Pinpoint the cell where the given text exists, returning its (X, Y) midpoint coordinate. 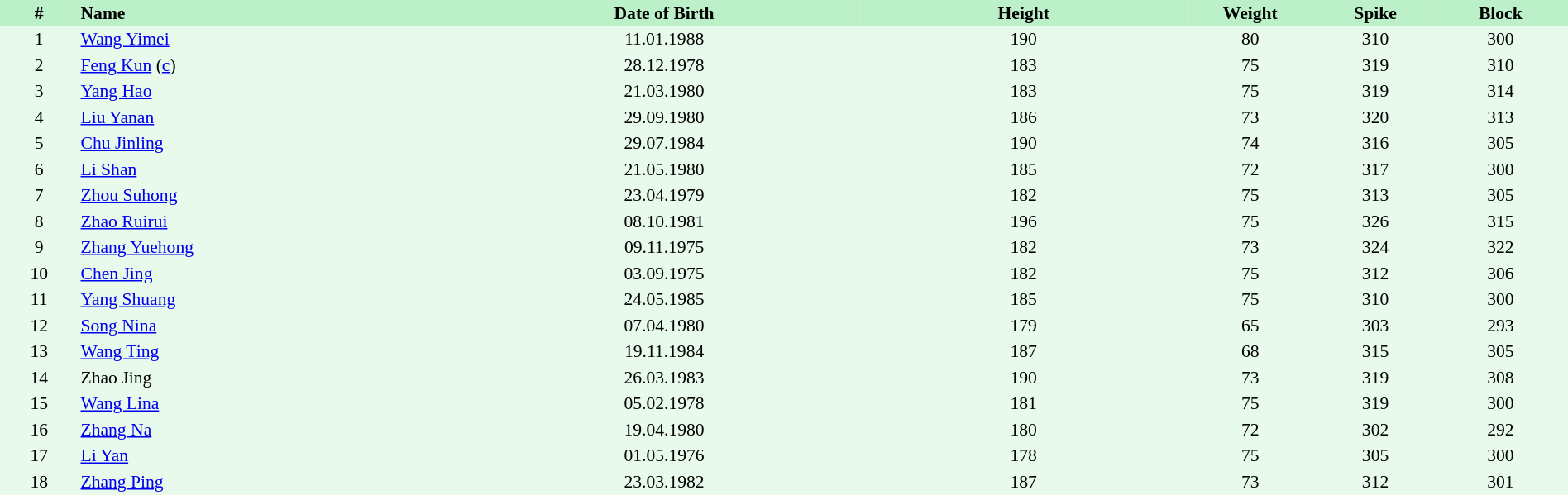
12 (39, 326)
317 (1374, 169)
18 (39, 482)
7 (39, 195)
Name (273, 13)
23.04.1979 (664, 195)
28.12.1978 (664, 65)
179 (1024, 326)
29.07.1984 (664, 144)
Yang Hao (273, 91)
5 (39, 144)
Wang Lina (273, 403)
80 (1250, 40)
Zhou Suhong (273, 195)
24.05.1985 (664, 299)
Wang Ting (273, 352)
Wang Yimei (273, 40)
Liu Yanan (273, 117)
1 (39, 40)
6 (39, 169)
07.04.1980 (664, 326)
Weight (1250, 13)
180 (1024, 430)
23.03.1982 (664, 482)
322 (1500, 248)
316 (1374, 144)
Song Nina (273, 326)
05.02.1978 (664, 403)
15 (39, 403)
Date of Birth (664, 13)
65 (1250, 326)
Chu Jinling (273, 144)
Zhang Yuehong (273, 248)
292 (1500, 430)
16 (39, 430)
Zhang Ping (273, 482)
2 (39, 65)
11 (39, 299)
74 (1250, 144)
9 (39, 248)
03.09.1975 (664, 274)
26.03.1983 (664, 378)
11.01.1988 (664, 40)
Spike (1374, 13)
13 (39, 352)
08.10.1981 (664, 221)
181 (1024, 403)
17 (39, 456)
09.11.1975 (664, 248)
186 (1024, 117)
01.05.1976 (664, 456)
Zhao Ruirui (273, 221)
314 (1500, 91)
196 (1024, 221)
324 (1374, 248)
301 (1500, 482)
Chen Jing (273, 274)
Li Yan (273, 456)
3 (39, 91)
Yang Shuang (273, 299)
4 (39, 117)
# (39, 13)
19.11.1984 (664, 352)
21.03.1980 (664, 91)
320 (1374, 117)
68 (1250, 352)
14 (39, 378)
10 (39, 274)
303 (1374, 326)
326 (1374, 221)
Height (1024, 13)
21.05.1980 (664, 169)
Block (1500, 13)
Li Shan (273, 169)
Zhang Na (273, 430)
29.09.1980 (664, 117)
Zhao Jing (273, 378)
8 (39, 221)
308 (1500, 378)
178 (1024, 456)
19.04.1980 (664, 430)
293 (1500, 326)
306 (1500, 274)
Feng Kun (c) (273, 65)
302 (1374, 430)
